Return (X, Y) of the center of cell containing provided text 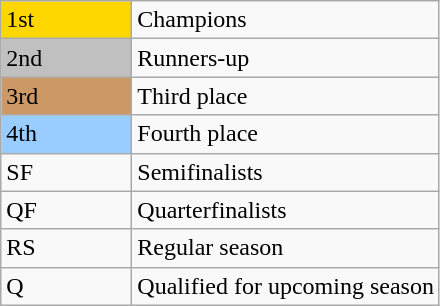
Q (66, 286)
3rd (66, 96)
Quarterfinalists (286, 210)
RS (66, 248)
QF (66, 210)
Third place (286, 96)
4th (66, 134)
Regular season (286, 248)
Qualified for upcoming season (286, 286)
Semifinalists (286, 172)
SF (66, 172)
Fourth place (286, 134)
2nd (66, 58)
Runners-up (286, 58)
1st (66, 20)
Champions (286, 20)
